Locate the cell with the specified text and output its [X, Y] center coordinate. 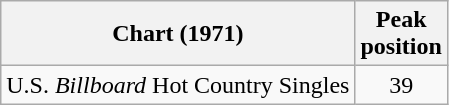
Peakposition [401, 34]
Chart (1971) [178, 34]
U.S. Billboard Hot Country Singles [178, 85]
39 [401, 85]
